From the cell containing the given text, extract its center point as (X, Y) coordinate. 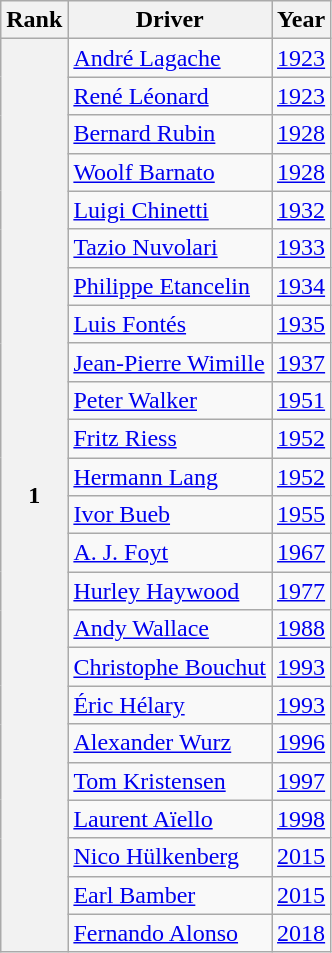
Alexander Wurz (170, 743)
A. J. Foyt (170, 553)
Andy Wallace (170, 629)
Driver (170, 20)
Rank (34, 20)
1977 (302, 591)
Philippe Etancelin (170, 286)
Fernando Alonso (170, 933)
2018 (302, 933)
1937 (302, 362)
Tom Kristensen (170, 781)
1967 (302, 553)
1996 (302, 743)
Tazio Nuvolari (170, 248)
Laurent Aïello (170, 819)
1955 (302, 515)
André Lagache (170, 58)
Nico Hülkenberg (170, 857)
Christophe Bouchut (170, 667)
1932 (302, 210)
Hermann Lang (170, 477)
Peter Walker (170, 400)
Year (302, 20)
1998 (302, 819)
Fritz Riess (170, 438)
Ivor Bueb (170, 515)
Jean-Pierre Wimille (170, 362)
1997 (302, 781)
Éric Hélary (170, 705)
1935 (302, 324)
Woolf Barnato (170, 172)
1988 (302, 629)
1934 (302, 286)
1951 (302, 400)
Hurley Haywood (170, 591)
1 (34, 496)
René Léonard (170, 96)
Luigi Chinetti (170, 210)
Bernard Rubin (170, 134)
1933 (302, 248)
Luis Fontés (170, 324)
Earl Bamber (170, 895)
